Capture the cell that displays the provided text and extract its [X, Y] central coordinate. 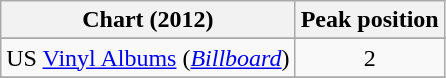
Chart (2012) [148, 20]
US Vinyl Albums (Billboard) [148, 58]
Peak position [370, 20]
2 [370, 58]
